Determine the [X, Y] coordinate at the center of the cell enclosing the given text.  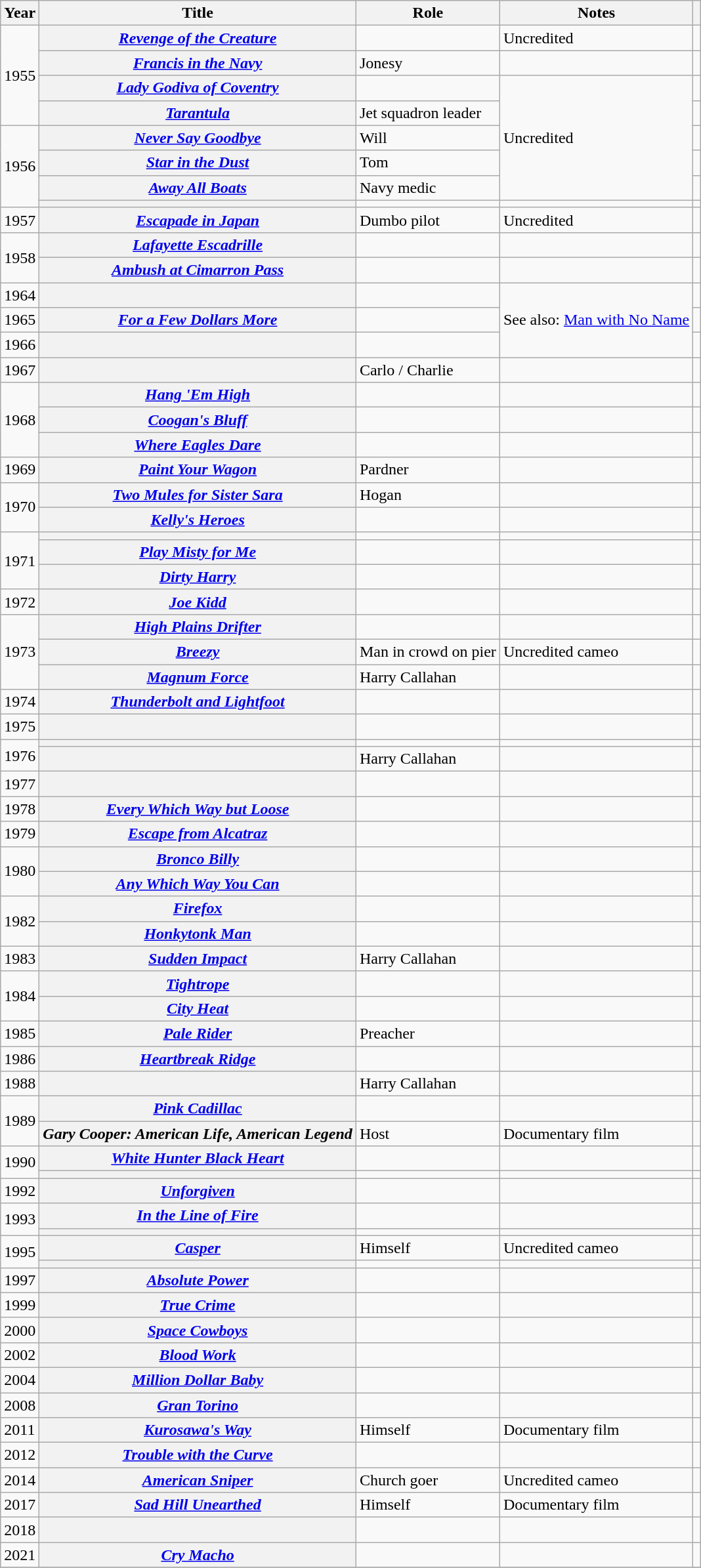
Million Dollar Baby [198, 1380]
Man in crowd on pier [428, 651]
1955 [20, 75]
Escape from Alcatraz [198, 834]
1978 [20, 809]
Pale Rider [198, 1033]
American Sniper [198, 1480]
Play Misty for Me [198, 552]
1974 [20, 702]
Escapade in Japan [198, 220]
1965 [20, 320]
Blood Work [198, 1355]
2000 [20, 1330]
In the Line of Fire [198, 1216]
Year [20, 13]
Any Which Way You Can [198, 884]
1992 [20, 1191]
Gary Cooper: American Life, American Legend [198, 1134]
1982 [20, 921]
Kelly's Heroes [198, 520]
Unforgiven [198, 1191]
Gran Torino [198, 1405]
Will [428, 138]
Church goer [428, 1480]
2004 [20, 1380]
Role [428, 13]
See also: Man with No Name [596, 320]
Pink Cadillac [198, 1109]
Breezy [198, 651]
Dumbo pilot [428, 220]
1993 [20, 1219]
Every Which Way but Loose [198, 809]
Preacher [428, 1033]
Where Eagles Dare [198, 445]
2014 [20, 1480]
1984 [20, 996]
Lafayette Escadrille [198, 245]
1990 [20, 1163]
Bronco Billy [198, 859]
Notes [596, 13]
1977 [20, 784]
For a Few Dollars More [198, 320]
1979 [20, 834]
Thunderbolt and Lightfoot [198, 702]
Host [428, 1134]
Hogan [428, 495]
1985 [20, 1033]
Tarantula [198, 113]
High Plains Drifter [198, 627]
1957 [20, 220]
Tom [428, 163]
1989 [20, 1121]
Casper [198, 1248]
Ambush at Cimarron Pass [198, 270]
1972 [20, 602]
Two Mules for Sister Sara [198, 495]
Space Cowboys [198, 1330]
1999 [20, 1305]
Heartbreak Ridge [198, 1058]
1969 [20, 470]
Francis in the Navy [198, 63]
Joe Kidd [198, 602]
1958 [20, 257]
Magnum Force [198, 676]
2017 [20, 1505]
Paint Your Wagon [198, 470]
1966 [20, 345]
1976 [20, 756]
Revenge of the Creature [198, 38]
Tightrope [198, 983]
1980 [20, 871]
Carlo / Charlie [428, 370]
1997 [20, 1280]
Away All Boats [198, 188]
2012 [20, 1455]
1995 [20, 1252]
2021 [20, 1555]
Absolute Power [198, 1280]
1983 [20, 959]
White Hunter Black Heart [198, 1159]
Sudden Impact [198, 959]
1971 [20, 560]
True Crime [198, 1305]
Pardner [428, 470]
2011 [20, 1430]
Firefox [198, 909]
Jet squadron leader [428, 113]
Trouble with the Curve [198, 1455]
Kurosawa's Way [198, 1430]
City Heat [198, 1008]
Honkytonk Man [198, 934]
1956 [20, 167]
Dirty Harry [198, 577]
Star in the Dust [198, 163]
1970 [20, 507]
1967 [20, 370]
Jonesy [428, 63]
1986 [20, 1058]
1968 [20, 420]
2018 [20, 1530]
Lady Godiva of Coventry [198, 88]
Sad Hill Unearthed [198, 1505]
2002 [20, 1355]
Never Say Goodbye [198, 138]
Hang 'Em High [198, 395]
2008 [20, 1405]
Coogan's Bluff [198, 420]
1988 [20, 1084]
Cry Macho [198, 1555]
1973 [20, 651]
Title [198, 13]
1975 [20, 727]
Navy medic [428, 188]
1964 [20, 295]
